Find where the given text appears and provide that cell's center as (x, y) coordinate. 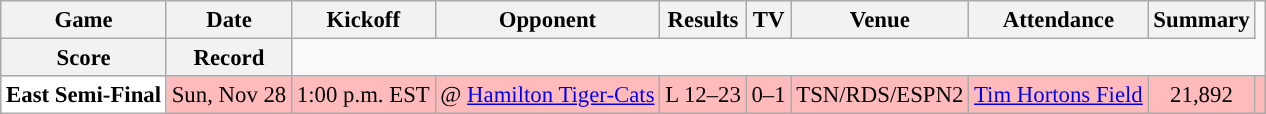
TV (768, 20)
Date (228, 20)
Results (703, 20)
Opponent (548, 20)
21,892 (1202, 95)
East Semi-Final (84, 95)
Score (84, 58)
Venue (880, 20)
Tim Hortons Field (1058, 95)
Attendance (1058, 20)
Sun, Nov 28 (228, 95)
Game (84, 20)
@ Hamilton Tiger-Cats (548, 95)
L 12–23 (703, 95)
1:00 p.m. EST (364, 95)
Kickoff (364, 20)
0–1 (768, 95)
TSN/RDS/ESPN2 (880, 95)
Summary (1202, 20)
Record (228, 58)
